Return (X, Y) of the center of cell containing provided text 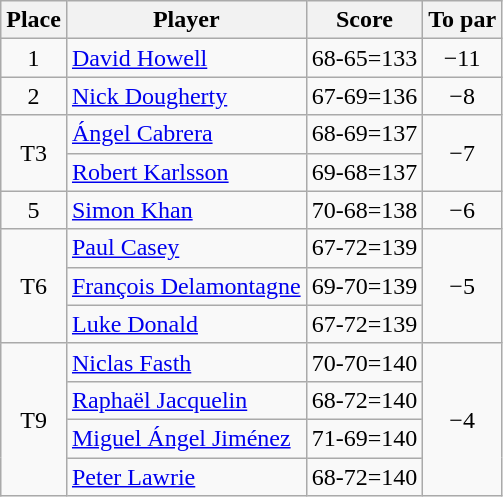
Player (186, 20)
67-69=136 (364, 96)
1 (34, 58)
David Howell (186, 58)
Ángel Cabrera (186, 134)
2 (34, 96)
Luke Donald (186, 324)
−7 (462, 153)
Nick Dougherty (186, 96)
Simon Khan (186, 210)
−6 (462, 210)
69-70=139 (364, 286)
Peter Lawrie (186, 477)
70-70=140 (364, 362)
Miguel Ángel Jiménez (186, 438)
70-68=138 (364, 210)
Paul Casey (186, 248)
T3 (34, 153)
68-65=133 (364, 58)
Place (34, 20)
−11 (462, 58)
To par (462, 20)
−5 (462, 286)
T9 (34, 419)
5 (34, 210)
Score (364, 20)
68-69=137 (364, 134)
François Delamontagne (186, 286)
71-69=140 (364, 438)
−4 (462, 419)
−8 (462, 96)
69-68=137 (364, 172)
T6 (34, 286)
Raphaël Jacquelin (186, 400)
Robert Karlsson (186, 172)
Niclas Fasth (186, 362)
